For the text-containing cell, return its midpoint in [x, y] coordinate format. 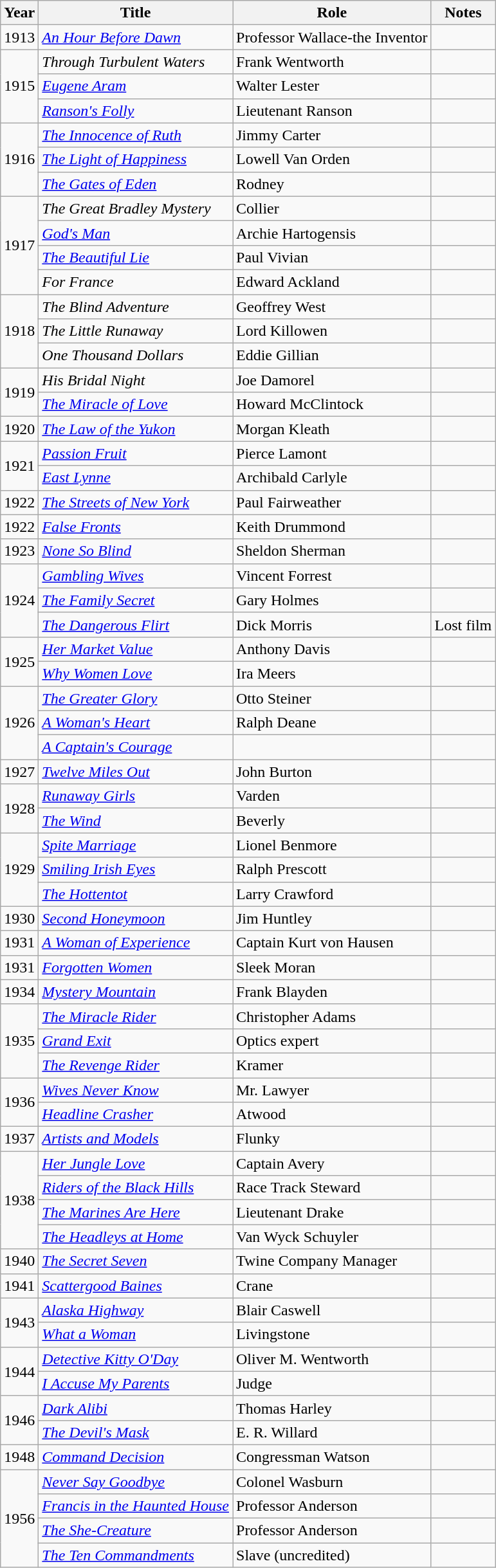
Pierce Lamont [332, 453]
1919 [19, 392]
Congressman Watson [332, 1457]
The Wind [136, 821]
Keith Drummond [332, 527]
1920 [19, 429]
1928 [19, 808]
Blair Caswell [332, 1310]
1913 [19, 37]
Slave (uncredited) [332, 1555]
Francis in the Haunted House [136, 1506]
Captain Avery [332, 1163]
Howard McClintock [332, 405]
The Miracle Rider [136, 1016]
1948 [19, 1457]
1944 [19, 1371]
His Bridal Night [136, 380]
God's Man [136, 233]
What a Woman [136, 1335]
Lowell Van Orden [332, 160]
Professor Wallace-the Inventor [332, 37]
1917 [19, 245]
Varden [332, 796]
Twine Company Manager [332, 1261]
East Lynne [136, 478]
Walter Lester [332, 86]
Rodney [332, 184]
1938 [19, 1200]
The Miracle of Love [136, 405]
Livingstone [332, 1335]
A Woman's Heart [136, 723]
The Family Secret [136, 600]
The Little Runaway [136, 331]
1916 [19, 160]
1956 [19, 1518]
The Great Bradley Mystery [136, 208]
The She-Creature [136, 1531]
Ira Meers [332, 673]
1943 [19, 1322]
1915 [19, 86]
Her Market Value [136, 649]
Beverly [332, 821]
The Streets of New York [136, 502]
Lieutenant Ranson [332, 111]
1929 [19, 870]
1921 [19, 466]
The Greater Glory [136, 698]
Eugene Aram [136, 86]
Colonel Wasburn [332, 1481]
Smiling Irish Eyes [136, 870]
1946 [19, 1420]
Artists and Models [136, 1139]
Kramer [332, 1065]
I Accuse My Parents [136, 1383]
Mr. Lawyer [332, 1090]
Lieutenant Drake [332, 1212]
John Burton [332, 772]
An Hour Before Dawn [136, 37]
Never Say Goodbye [136, 1481]
Title [136, 13]
Archibald Carlyle [332, 478]
Thomas Harley [332, 1408]
A Captain's Courage [136, 747]
Frank Blayden [332, 992]
The Innocence of Ruth [136, 135]
Twelve Miles Out [136, 772]
Through Turbulent Waters [136, 62]
Ralph Prescott [332, 870]
Notes [463, 13]
1937 [19, 1139]
Larry Crawford [332, 894]
1935 [19, 1041]
Headline Crasher [136, 1115]
Ranson's Folly [136, 111]
Morgan Kleath [332, 429]
The Blind Adventure [136, 307]
False Fronts [136, 527]
1927 [19, 772]
Dark Alibi [136, 1408]
Crane [332, 1286]
1930 [19, 918]
Sleek Moran [332, 967]
Spite Marriage [136, 845]
A Woman of Experience [136, 943]
One Thousand Dollars [136, 356]
The Devil's Mask [136, 1432]
Judge [332, 1383]
Alaska Highway [136, 1310]
1941 [19, 1286]
For France [136, 282]
The Headleys at Home [136, 1237]
Anthony Davis [332, 649]
The Beautiful Lie [136, 257]
Scattergood Baines [136, 1286]
Jimmy Carter [332, 135]
Gambling Wives [136, 576]
Ralph Deane [332, 723]
The Revenge Rider [136, 1065]
The Marines Are Here [136, 1212]
Gary Holmes [332, 600]
Lord Killowen [332, 331]
Forgotten Women [136, 967]
1936 [19, 1102]
Mystery Mountain [136, 992]
Vincent Forrest [332, 576]
Christopher Adams [332, 1016]
1923 [19, 551]
Captain Kurt von Hausen [332, 943]
The Ten Commandments [136, 1555]
1934 [19, 992]
Oliver M. Wentworth [332, 1359]
Atwood [332, 1115]
None So Blind [136, 551]
Sheldon Sherman [332, 551]
Geoffrey West [332, 307]
Grand Exit [136, 1041]
Paul Fairweather [332, 502]
Paul Vivian [332, 257]
Year [19, 13]
1925 [19, 661]
Flunky [332, 1139]
Edward Ackland [332, 282]
Command Decision [136, 1457]
Wives Never Know [136, 1090]
Her Jungle Love [136, 1163]
The Gates of Eden [136, 184]
The Dangerous Flirt [136, 624]
Eddie Gillian [332, 356]
The Secret Seven [136, 1261]
Lionel Benmore [332, 845]
1924 [19, 600]
Otto Steiner [332, 698]
Archie Hartogensis [332, 233]
Second Honeymoon [136, 918]
Frank Wentworth [332, 62]
Role [332, 13]
Collier [332, 208]
Joe Damorel [332, 380]
Runaway Girls [136, 796]
The Light of Happiness [136, 160]
Lost film [463, 624]
Riders of the Black Hills [136, 1188]
Race Track Steward [332, 1188]
The Hottentot [136, 894]
Dick Morris [332, 624]
E. R. Willard [332, 1432]
1918 [19, 331]
The Law of the Yukon [136, 429]
Passion Fruit [136, 453]
1940 [19, 1261]
Why Women Love [136, 673]
Detective Kitty O'Day [136, 1359]
Optics expert [332, 1041]
Van Wyck Schuyler [332, 1237]
Jim Huntley [332, 918]
1926 [19, 722]
